Capture the cell that displays the provided text and extract its [X, Y] central coordinate. 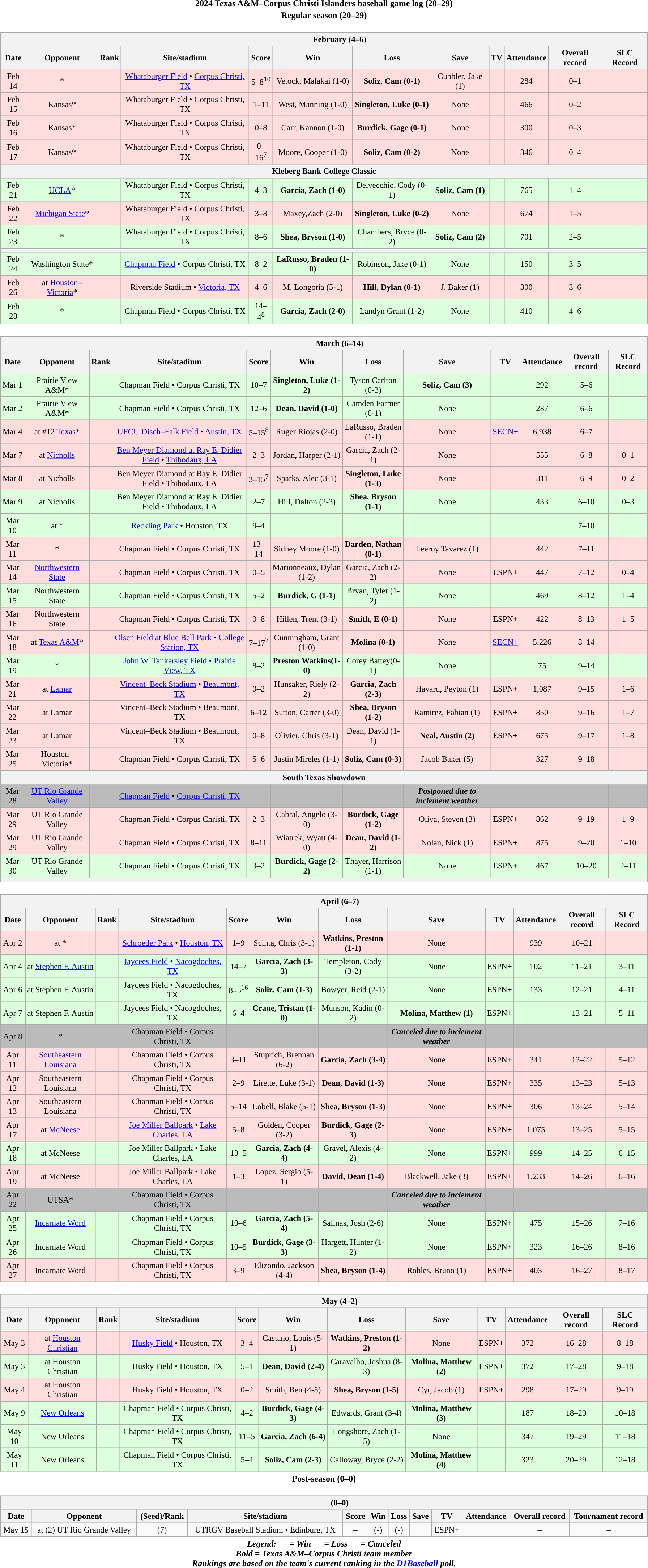
8–18 [625, 1343]
6–12 [259, 712]
Apr 18 [13, 1153]
6–10 [586, 502]
6–6 [586, 408]
Lirette, Luke (3-1) [284, 1083]
133 [536, 989]
17–29 [576, 1390]
8–6 [261, 237]
Feb 23 [13, 237]
Soliz, Cam (2) [460, 237]
701 [526, 237]
999 [536, 1153]
422 [542, 619]
19–29 [576, 1437]
Dean, David (2-4) [293, 1366]
Apr 7 [13, 1013]
Hillen, Trent (3-1) [307, 619]
2–9 [239, 1083]
Soliz, Cam (0-2) [392, 152]
20–29 [576, 1460]
939 [536, 943]
Darden, Nathan (0-1) [373, 549]
Singleton, Luke (0-1) [392, 104]
75 [542, 666]
102 [536, 966]
850 [542, 712]
at #12 Texas* [57, 432]
Apr 2 [13, 943]
13–14 [259, 549]
Apr 25 [13, 1223]
14–26 [582, 1177]
John W. Tankersley Field • Prairie View, TX [179, 666]
10–6 [239, 1223]
Salinas, Josh (2-6) [353, 1223]
Michigan State* [62, 214]
287 [542, 408]
Postponed due to inclement weather [447, 796]
Mar 30 [13, 866]
Dean, David (1-3) [353, 1083]
Mar 16 [13, 619]
Kleberg Bank College Classic [324, 171]
3–6 [575, 287]
284 [526, 81]
Riverside Stadium • Victoria, TX [185, 287]
5–11 [627, 1013]
Stuprich, Brennan (6-2) [284, 1060]
Mar 9 [13, 502]
Shea, Bryson (1-0) [312, 237]
1–7 [628, 712]
May 9 [14, 1413]
467 [542, 866]
6–15 [627, 1153]
Dean, David (1-1) [373, 735]
187 [528, 1413]
Preston Watkins(1-0) [307, 666]
Lopez, Sergio (5-1) [284, 1177]
1–6 [628, 689]
1–10 [628, 842]
9–14 [586, 666]
(Seed)/Rank [162, 1516]
Elizondo, Jackson (4-4) [284, 1270]
Watkins, Preston (1-2) [367, 1343]
Crane, Tristan (1-0) [284, 1013]
8–16 [627, 1246]
February (4–6) [324, 39]
442 [542, 549]
Olivier, Chris (3-1) [307, 735]
Soliz, Cam (1) [460, 190]
Ruger Riojas (2-0) [307, 432]
Cubbler, Jake (1) [460, 81]
Sidney Moore (1-0) [307, 549]
Molina, Matthew (1) [437, 1013]
Feb 14 [13, 81]
292 [542, 385]
Mar 7 [13, 455]
403 [536, 1270]
Garcia, Zach (5-4) [284, 1223]
13–23 [582, 1083]
469 [542, 596]
9–16 [586, 712]
Houston–Victoria* [57, 759]
Robles, Bruno (1) [437, 1270]
1,087 [542, 689]
Gravel, Alexis (4-2) [353, 1153]
6–16 [627, 1177]
Burdick, Gage (2-2) [307, 866]
7–11 [586, 549]
Cunningham, Grant (1-0) [307, 642]
Feb 22 [13, 214]
15–26 [582, 1223]
8–17 [627, 1270]
Apr 6 [13, 989]
Jordan, Harper (2-1) [307, 455]
765 [526, 190]
Garcia, Zach (2-1) [373, 455]
Mar 21 [13, 689]
13–22 [582, 1060]
Garcia, Zach (3-4) [353, 1060]
2–7 [259, 502]
Hunsaker, Riely (2-2) [307, 689]
5–12 [627, 1060]
Lobell, Blake (5-1) [284, 1107]
1,233 [536, 1177]
Jacob Baker (5) [447, 759]
May 10 [14, 1437]
8–516 [239, 989]
16–27 [582, 1270]
Shea, Bryson (1-4) [353, 1270]
Bowyer, Reid (2-1) [353, 989]
Apr 26 [13, 1246]
Marionneaux, Dylan (1-2) [307, 572]
6,938 [542, 432]
Camden Farmer (0-1) [373, 408]
UFCU Disch–Falk Field • Austin, TX [179, 432]
Apr 13 [13, 1107]
7–16 [627, 1223]
Burdick, Gage (2-3) [353, 1130]
Garcia, Zach (6-4) [293, 1437]
16–28 [576, 1343]
Feb 28 [13, 311]
Singleton, Luke (1-2) [307, 385]
Mar 15 [13, 596]
12–18 [625, 1460]
Moore, Cooper (1-0) [312, 152]
Longshore, Zach (1-5) [367, 1437]
14–25 [582, 1153]
674 [526, 214]
Edwards, Grant (3-4) [367, 1413]
298 [528, 1390]
14–7 [239, 966]
12–6 [259, 408]
Mar 11 [13, 549]
Hargett, Hunter (1-2) [353, 1246]
Tournament record [609, 1516]
Burdick, G (1-1) [307, 596]
Sparks, Alec (3-1) [307, 478]
Feb 21 [13, 190]
Soliz, Cam (3) [447, 385]
Feb 26 [13, 287]
UTSA* [61, 1200]
Schroeder Park • Houston, TX [173, 943]
UCLA* [62, 190]
Apr 27 [13, 1270]
7–12 [586, 572]
Garcia, Zach (1-0) [312, 190]
12–21 [582, 989]
1–8 [628, 735]
UTRGV Baseball Stadium • Edinburg, TX [265, 1530]
at Houston–Victoria* [62, 287]
0–167 [261, 152]
3–157 [259, 478]
5–2 [259, 596]
8–14 [586, 642]
at (2) UT Rio Grande Valley [84, 1530]
Robinson, Jake (0-1) [392, 263]
Mar 28 [13, 796]
Burdick, Gage (3-3) [284, 1246]
Sutton, Carter (3-0) [307, 712]
150 [526, 263]
Dean, David (1-0) [307, 408]
Hill, Dalton (2-3) [307, 502]
Garcia, Zach (3-3) [284, 966]
311 [542, 478]
13–21 [582, 1013]
0–5 [259, 572]
Shea, Bryson (1-5) [367, 1390]
466 [526, 104]
April (6–7) [324, 901]
Singleton, Luke (1-3) [373, 478]
11–5 [247, 1437]
5–8 [239, 1130]
Delvecchio, Cody (0-1) [392, 190]
Singleton, Luke (0-2) [392, 214]
Apr 11 [13, 1060]
16–26 [582, 1246]
Garcia, Zach (4-4) [284, 1153]
Mar 18 [13, 642]
Vetock, Malakai (1-0) [312, 81]
13–25 [582, 1130]
1–11 [261, 104]
Smith, E (0-1) [373, 619]
5,226 [542, 642]
Wiatrek, Wyatt (4-0) [307, 842]
Burdick, Gage (4-3) [293, 1413]
9–17 [586, 735]
Dean, David (1-2) [373, 842]
Golden, Cooper (3-2) [284, 1130]
Mar 22 [13, 712]
10–7 [259, 385]
M. Longoria (5-1) [312, 287]
6–7 [586, 432]
9–15 [586, 689]
10–5 [239, 1246]
862 [542, 819]
Ramirez, Fabian (1) [447, 712]
1,075 [536, 1130]
Shea, Bryson (1-2) [373, 712]
Molina (0-1) [373, 642]
Watkins, Preston (1-1) [353, 943]
Tyson Carlton (0-3) [373, 385]
March (6–14) [324, 343]
9–4 [259, 525]
8–12 [586, 596]
Feb 17 [13, 152]
2–5 [575, 237]
4–11 [627, 989]
Feb 24 [13, 263]
341 [536, 1060]
Apr 8 [13, 1036]
5–4 [247, 1460]
J. Baker (1) [460, 287]
May (4–2) [324, 1301]
Reckling Park • Houston, TX [179, 525]
5–810 [261, 81]
6–4 [239, 1013]
Templeton, Cody (3-2) [353, 966]
Mar 19 [13, 666]
(7) [162, 1530]
David, Dean (1-4) [353, 1177]
Bryan, Tyler (1-2) [373, 596]
433 [542, 502]
May 11 [14, 1460]
Thayer, Harrison (1-1) [373, 866]
South Texas Showdown [324, 778]
West, Manning (1-0) [312, 104]
Cyr, Jacob (1) [441, 1390]
Hill, Dylan (0-1) [392, 287]
5–13 [627, 1083]
Molina, Matthew (4) [441, 1460]
9–20 [586, 842]
Feb 16 [13, 128]
4–2 [247, 1413]
Mar 1 [13, 385]
Soliz, Cam (1-3) [284, 989]
7–177 [259, 642]
410 [526, 311]
May 15 [16, 1530]
Burdick, Gage (0-1) [392, 128]
Molina, Matthew (3) [441, 1413]
875 [542, 842]
Neal, Austin (2) [447, 735]
LaRusso, Braden (1-0) [312, 263]
Smith, Ben (4-5) [293, 1390]
Leeroy Tavarez (1) [447, 549]
Mar 2 [13, 408]
555 [542, 455]
Apr 17 [13, 1130]
Nolan, Nick (1) [447, 842]
Shea, Bryson (1-1) [373, 502]
346 [526, 152]
Apr 22 [13, 1200]
Mar 10 [13, 525]
5–1 [247, 1366]
Soliz, Cam (0-3) [373, 759]
(0–0) [324, 1503]
11–18 [625, 1437]
3–4 [247, 1343]
Castano, Louis (5-1) [293, 1343]
3–9 [239, 1270]
327 [542, 759]
Munson, Kadin (0-2) [353, 1013]
Garcia, Zach (2-2) [373, 572]
3–5 [575, 263]
18–29 [576, 1413]
Feb 15 [13, 104]
Apr 4 [13, 966]
Mar 14 [13, 572]
8–13 [586, 619]
Mar 25 [13, 759]
Chambers, Bryce (0-2) [392, 237]
Garcia, Zach (2-3) [373, 689]
Shea, Bryson (1-3) [353, 1107]
Garcia, Zach (2-0) [312, 311]
8–11 [259, 842]
Apr 19 [13, 1177]
Apr 12 [13, 1083]
14–48 [261, 311]
6–9 [586, 478]
Olsen Field at Blue Bell Park • College Station, TX [179, 642]
May 4 [14, 1390]
Maxey,Zach (2-0) [312, 214]
Justin Mireles (1-1) [307, 759]
Washington State* [62, 263]
Mar 23 [13, 735]
1–3 [239, 1177]
Cabral, Angelo (3-0) [307, 819]
4–3 [261, 190]
10–20 [586, 866]
7–10 [586, 525]
347 [528, 1437]
675 [542, 735]
Mar 8 [13, 478]
3–8 [261, 214]
LaRusso, Braden (1-1) [373, 432]
Burdick, Gage (1-2) [373, 819]
5–158 [259, 432]
at Texas A&M* [57, 642]
Soliz, Cam (0-1) [392, 81]
10–21 [582, 943]
3–2 [259, 866]
475 [536, 1223]
Mar 4 [13, 432]
10–18 [625, 1413]
6–8 [586, 455]
2–11 [628, 866]
Oliva, Steven (3) [447, 819]
13–24 [582, 1107]
Carr, Kannon (1-0) [312, 128]
Calloway, Bryce (2-2) [367, 1460]
11–21 [582, 966]
17–28 [576, 1366]
13–5 [239, 1153]
335 [536, 1083]
Corey Battey(0-1) [373, 666]
Soliz, Cam (2-3) [293, 1460]
447 [542, 572]
Havard, Peyton (1) [447, 689]
Scinta, Chris (3-1) [284, 943]
Landyn Grant (1-2) [392, 311]
Caravalho, Joshua (8-3) [367, 1366]
5–15 [627, 1130]
306 [536, 1107]
Molina, Matthew (2) [441, 1366]
Blackwell, Jake (3) [437, 1177]
